Return the [x, y] coordinate for the center point of the cell that contains the specified text.  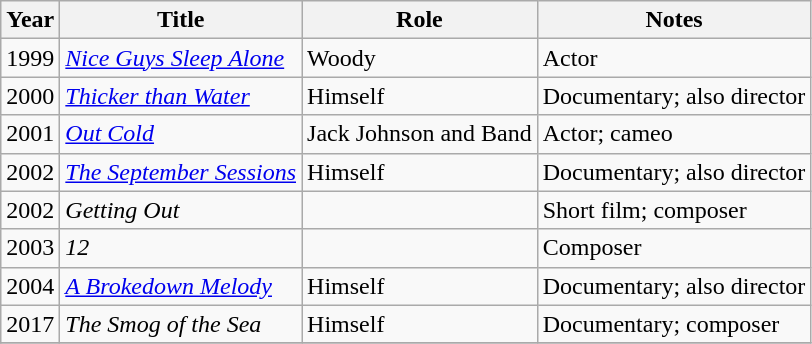
Actor; cameo [674, 134]
Year [30, 20]
2000 [30, 96]
2017 [30, 324]
2001 [30, 134]
Nice Guys Sleep Alone [181, 58]
2004 [30, 286]
2003 [30, 248]
Out Cold [181, 134]
Jack Johnson and Band [420, 134]
Woody [420, 58]
Notes [674, 20]
Title [181, 20]
Thicker than Water [181, 96]
Getting Out [181, 210]
A Brokedown Melody [181, 286]
1999 [30, 58]
The Smog of the Sea [181, 324]
Role [420, 20]
Actor [674, 58]
12 [181, 248]
Short film; composer [674, 210]
Composer [674, 248]
Documentary; composer [674, 324]
The September Sessions [181, 172]
